Locate the cell with the specified text and output its (X, Y) center coordinate. 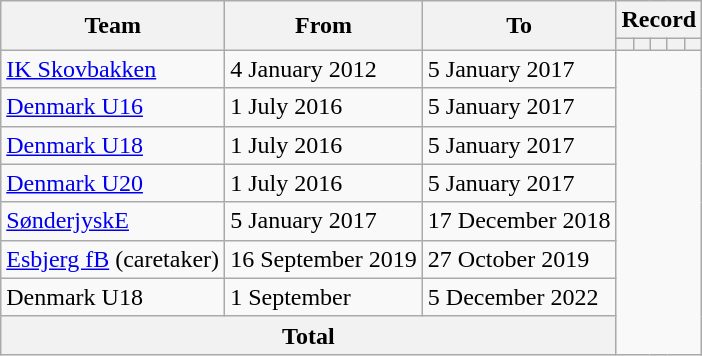
Record (659, 20)
From (324, 26)
1 September (324, 297)
To (519, 26)
Total (308, 335)
Esbjerg fB (caretaker) (113, 259)
27 October 2019 (519, 259)
Denmark U16 (113, 107)
17 December 2018 (519, 221)
SønderjyskE (113, 221)
IK Skovbakken (113, 69)
5 December 2022 (519, 297)
16 September 2019 (324, 259)
Denmark U20 (113, 183)
4 January 2012 (324, 69)
Team (113, 26)
